Scan for the cell matching the given text and deliver its (x, y) coordinate at center. 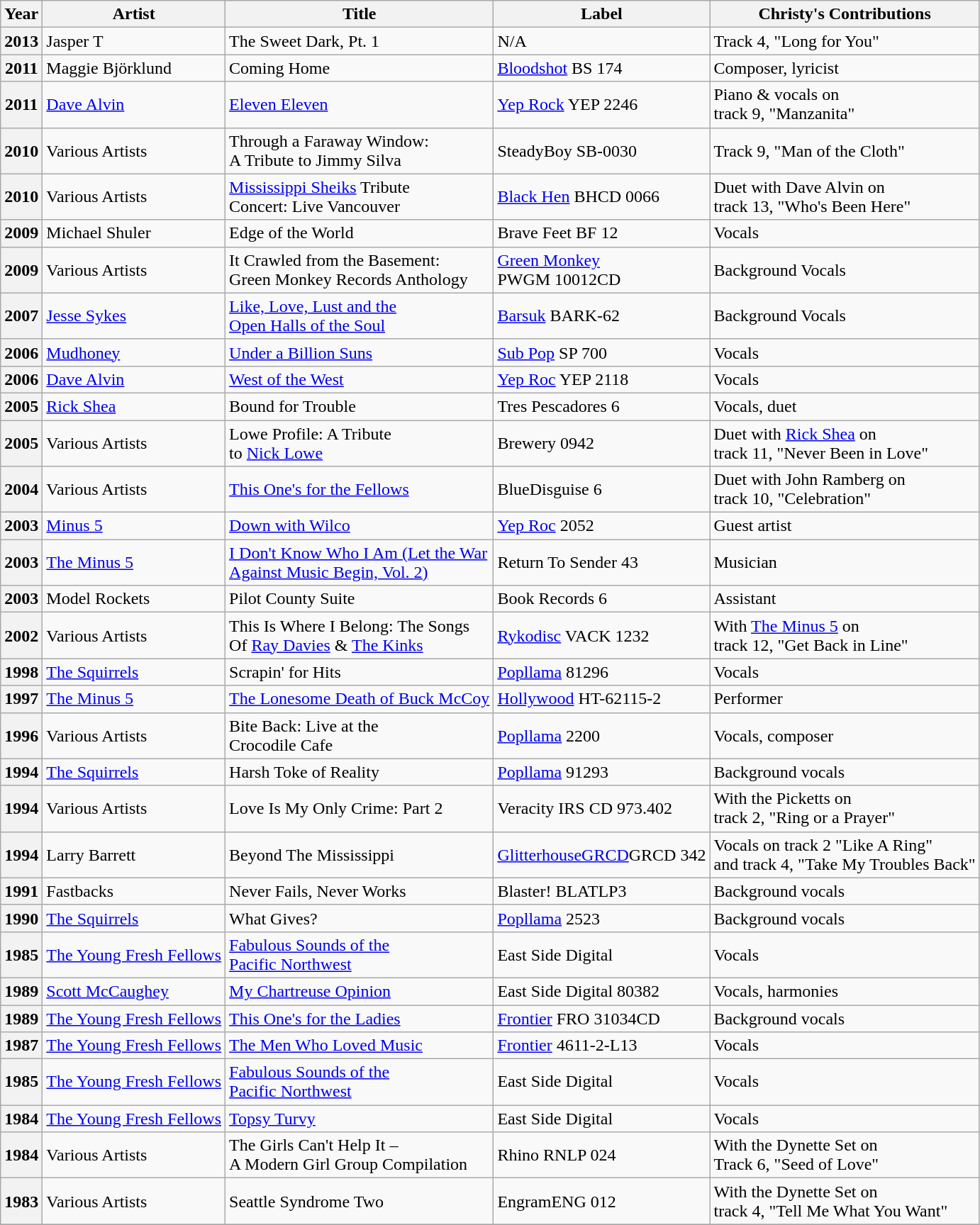
Artist (134, 14)
Seattle Syndrome Two (360, 1201)
Guest artist (845, 526)
Vocals on track 2 "Like A Ring" and track 4, "Take My Troubles Back" (845, 855)
Rhino RNLP 024 (601, 1156)
Vocals, harmonies (845, 991)
Larry Barrett (134, 855)
GlitterhouseGRCDGRCD 342 (601, 855)
Barsuk BARK-62 (601, 316)
The Men Who Loved Music (360, 1046)
Popllama 2523 (601, 918)
The Lonesome Death of Buck McCoy (360, 699)
Harsh Toke of Reality (360, 772)
Duet with John Ramberg on track 10, "Celebration" (845, 489)
Edge of the World (360, 233)
This One's for the Fellows (360, 489)
With the Dynette Set on Track 6, "Seed of Love" (845, 1156)
Yep Roc 2052 (601, 526)
Mudhoney (134, 352)
What Gives? (360, 918)
This One's for the Ladies (360, 1019)
Lowe Profile: A Tribute to Nick Lowe (360, 442)
2007 (21, 316)
Jasper T (134, 41)
Popllama 81296 (601, 672)
1997 (21, 699)
2013 (21, 41)
Composer, lyricist (845, 68)
The Girls Can't Help It – A Modern Girl Group Compilation (360, 1156)
Yep Rock YEP 2246 (601, 105)
Model Rockets (134, 599)
Rick Shea (134, 406)
Never Fails, Never Works (360, 891)
Scrapin' for Hits (360, 672)
Beyond The Mississippi (360, 855)
Vocals, duet (845, 406)
Michael Shuler (134, 233)
Frontier 4611-2-L13 (601, 1046)
Hollywood HT-62115-2 (601, 699)
1983 (21, 1201)
East Side Digital 80382 (601, 991)
Love Is My Only Crime: Part 2 (360, 808)
Track 4, "Long for You" (845, 41)
Sub Pop SP 700 (601, 352)
Frontier FRO 31034CD (601, 1019)
Scott McCaughey (134, 991)
Label (601, 14)
Track 9, "Man of the Cloth" (845, 150)
Pilot County Suite (360, 599)
N/A (601, 41)
Veracity IRS CD 973.402 (601, 808)
Duet with Rick Shea on track 11, "Never Been in Love" (845, 442)
My Chartreuse Opinion (360, 991)
Black Hen BHCD 0066 (601, 197)
1991 (21, 891)
I Don't Know Who I Am (Let the War Against Music Begin, Vol. 2) (360, 563)
Duet with Dave Alvin on track 13, "Who's Been Here" (845, 197)
Like, Love, Lust and the Open Halls of the Soul (360, 316)
2004 (21, 489)
The Sweet Dark, Pt. 1 (360, 41)
1998 (21, 672)
Year (21, 14)
EngramENG 012 (601, 1201)
Performer (845, 699)
SteadyBoy SB-0030 (601, 150)
Fastbacks (134, 891)
Brave Feet BF 12 (601, 233)
Minus 5 (134, 526)
Down with Wilco (360, 526)
With the Picketts on track 2, "Ring or a Prayer" (845, 808)
Return To Sender 43 (601, 563)
1996 (21, 736)
Popllama 2200 (601, 736)
Rykodisc VACK 1232 (601, 635)
Mississippi Sheiks Tribute Concert: Live Vancouver (360, 197)
Bite Back: Live at the Crocodile Cafe (360, 736)
Eleven Eleven (360, 105)
It Crawled from the Basement: Green Monkey Records Anthology (360, 269)
2002 (21, 635)
Yep Roc YEP 2118 (601, 379)
Under a Billion Suns (360, 352)
Topsy Turvy (360, 1119)
BlueDisguise 6 (601, 489)
Green Monkey PWGM 10012CD (601, 269)
Piano & vocals on track 9, "Manzanita" (845, 105)
Jesse Sykes (134, 316)
Maggie Björklund (134, 68)
Title (360, 14)
Tres Pescadores 6 (601, 406)
Christy's Contributions (845, 14)
1990 (21, 918)
Bound for Trouble (360, 406)
1987 (21, 1046)
Vocals, composer (845, 736)
Coming Home (360, 68)
Brewery 0942 (601, 442)
Book Records 6 (601, 599)
Assistant (845, 599)
Bloodshot BS 174 (601, 68)
West of the West (360, 379)
Blaster! BLATLP3 (601, 891)
With The Minus 5 on track 12, "Get Back in Line" (845, 635)
Musician (845, 563)
With the Dynette Set on track 4, "Tell Me What You Want" (845, 1201)
This Is Where I Belong: The Songs Of Ray Davies & The Kinks (360, 635)
Popllama 91293 (601, 772)
Through a Faraway Window: A Tribute to Jimmy Silva (360, 150)
